Extract the [x, y] coordinate from the center of the cell holding the provided text.  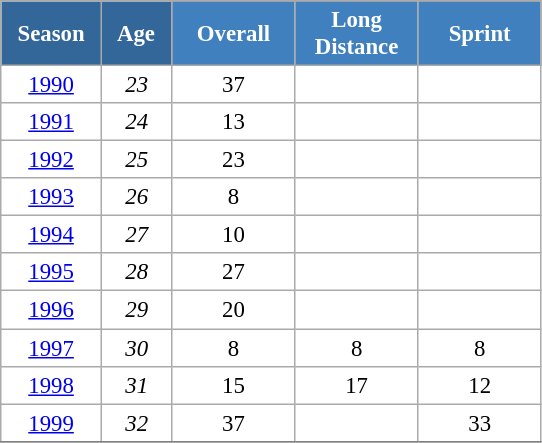
1995 [52, 273]
17 [356, 385]
Sprint [480, 34]
Age [136, 34]
Season [52, 34]
28 [136, 273]
Overall [234, 34]
1993 [52, 197]
20 [234, 310]
13 [234, 122]
26 [136, 197]
15 [234, 385]
30 [136, 348]
1991 [52, 122]
Long Distance [356, 34]
1992 [52, 160]
31 [136, 385]
29 [136, 310]
33 [480, 423]
10 [234, 235]
24 [136, 122]
1990 [52, 85]
1996 [52, 310]
1999 [52, 423]
1997 [52, 348]
32 [136, 423]
1994 [52, 235]
12 [480, 385]
1998 [52, 385]
25 [136, 160]
